Return (x, y) of the center of cell containing provided text 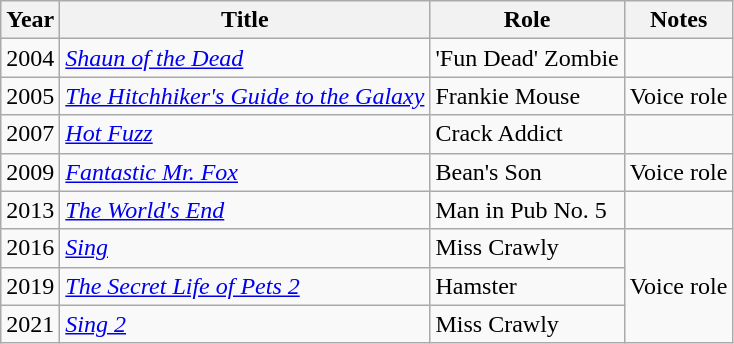
Title (245, 20)
Role (527, 20)
2005 (30, 96)
Sing (245, 248)
Year (30, 20)
2021 (30, 324)
The Secret Life of Pets 2 (245, 286)
Shaun of the Dead (245, 58)
2013 (30, 210)
2007 (30, 134)
'Fun Dead' Zombie (527, 58)
2019 (30, 286)
Hot Fuzz (245, 134)
2016 (30, 248)
The Hitchhiker's Guide to the Galaxy (245, 96)
Fantastic Mr. Fox (245, 172)
Notes (678, 20)
Man in Pub No. 5 (527, 210)
Hamster (527, 286)
Crack Addict (527, 134)
2004 (30, 58)
2009 (30, 172)
Bean's Son (527, 172)
Sing 2 (245, 324)
Frankie Mouse (527, 96)
The World's End (245, 210)
